Determine the [X, Y] coordinate at the center of the cell enclosing the given text.  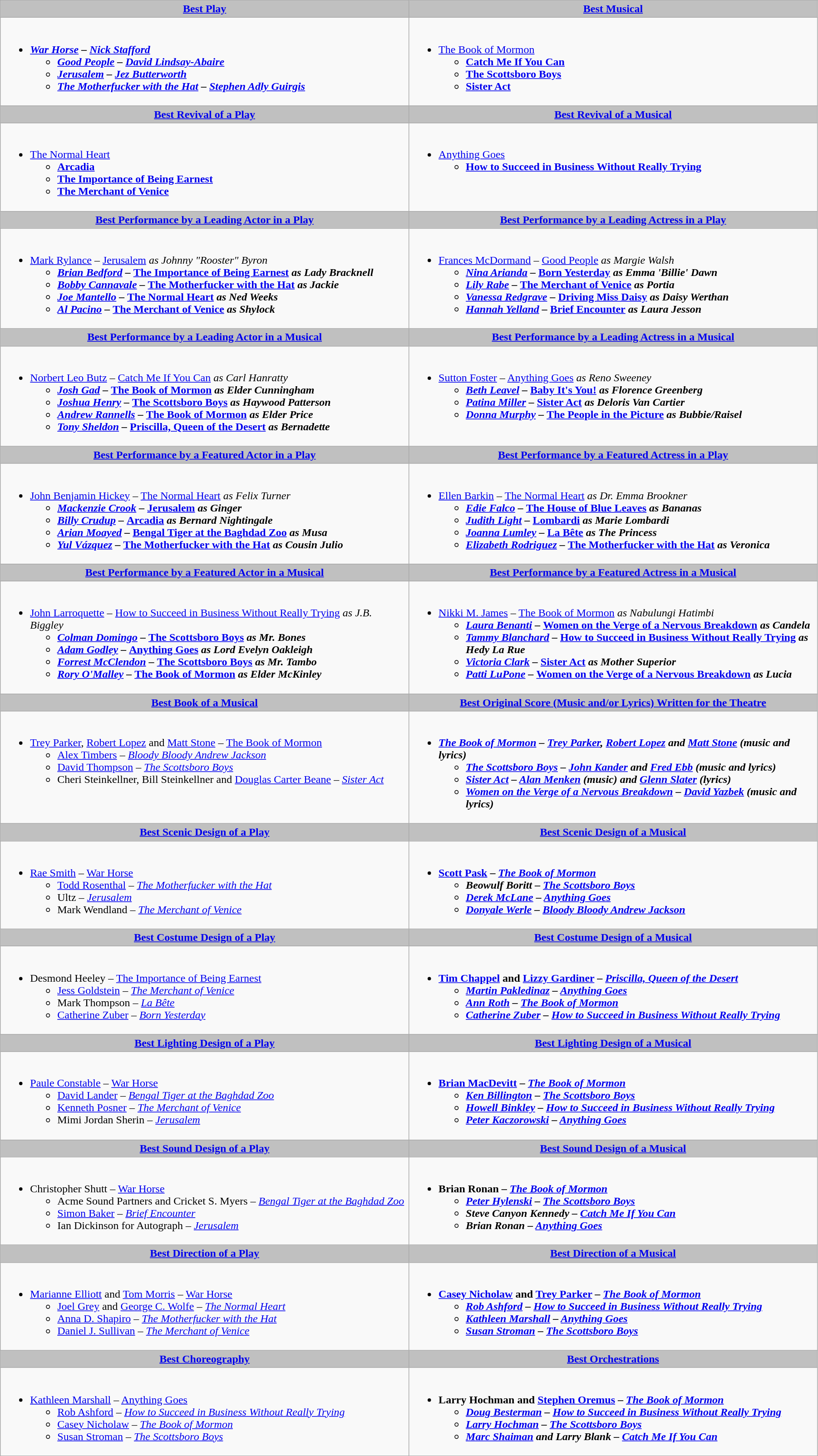
Best Performance by a Featured Actress in a Musical [613, 572]
Best Performance by a Leading Actor in a Play [205, 220]
Best Performance by a Leading Actor in a Musical [205, 337]
Best Choreography [205, 1359]
Best Lighting Design of a Musical [613, 1043]
Best Costume Design of a Play [205, 938]
Best Performance by a Featured Actor in a Musical [205, 572]
Best Sound Design of a Play [205, 1148]
Best Musical [613, 9]
Best Sound Design of a Musical [613, 1148]
Best Performance by a Leading Actress in a Musical [613, 337]
Best Direction of a Play [205, 1254]
Anything GoesHow to Succeed in Business Without Really Trying [613, 167]
Brian Ronan – The Book of MormonPeter Hylenski – The Scottsboro BoysSteve Canyon Kennedy – Catch Me If You CanBrian Ronan – Anything Goes [613, 1201]
Best Revival of a Play [205, 114]
Best Play [205, 9]
Best Direction of a Musical [613, 1254]
Best Revival of a Musical [613, 114]
Best Lighting Design of a Play [205, 1043]
The Book of MormonCatch Me If You CanThe Scottsboro BoysSister Act [613, 62]
Best Scenic Design of a Musical [613, 832]
Best Performance by a Featured Actor in a Play [205, 455]
The Normal HeartArcadiaThe Importance of Being EarnestThe Merchant of Venice [205, 167]
Best Performance by a Leading Actress in a Play [613, 220]
Rae Smith – War HorseTodd Rosenthal – The Motherfucker with the HatUltz – JerusalemMark Wendland – The Merchant of Venice [205, 885]
War Horse – Nick StaffordGood People – David Lindsay-AbaireJerusalem – Jez ButterworthThe Motherfucker with the Hat – Stephen Adly Guirgis [205, 62]
Scott Pask – The Book of MormonBeowulf Boritt – The Scottsboro BoysDerek McLane – Anything GoesDonyale Werle – Bloody Bloody Andrew Jackson [613, 885]
Best Performance by a Featured Actress in a Play [613, 455]
Best Book of a Musical [205, 702]
Paule Constable – War HorseDavid Lander – Bengal Tiger at the Baghdad ZooKenneth Posner – The Merchant of VeniceMimi Jordan Sherin – Jerusalem [205, 1096]
Best Scenic Design of a Play [205, 832]
Best Original Score (Music and/or Lyrics) Written for the Theatre [613, 702]
Desmond Heeley – The Importance of Being EarnestJess Goldstein – The Merchant of VeniceMark Thompson – La BêteCatherine Zuber – Born Yesterday [205, 990]
Best Costume Design of a Musical [613, 938]
Best Orchestrations [613, 1359]
